Provide the (X, Y) coordinate of the cell's center where the given text is located.  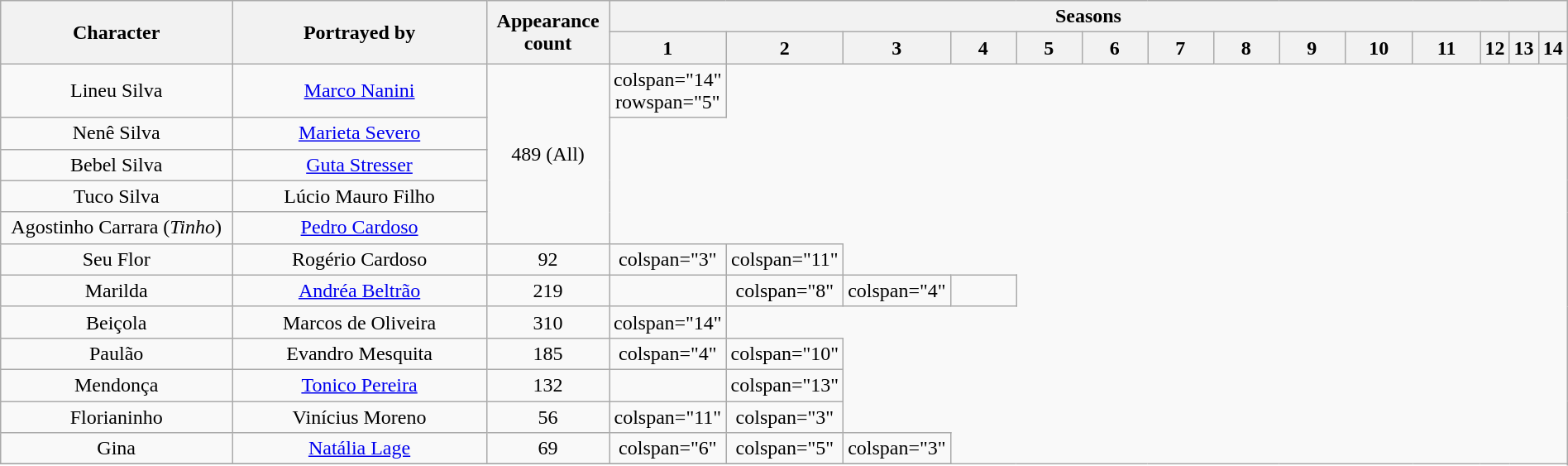
Appearancecount (548, 32)
Marieta Severo (360, 133)
Andréa Beltrão (360, 291)
Marcos de Oliveira (360, 322)
Guta Stresser (360, 165)
colspan="5" (785, 449)
Gina (117, 449)
Florianinho (117, 416)
310 (548, 322)
6 (1115, 48)
colspan="6" (668, 449)
9 (1312, 48)
colspan="14" rowspan="5" (668, 91)
3 (897, 48)
7 (1181, 48)
Vinícius Moreno (360, 416)
132 (548, 385)
Pedro Cardoso (360, 228)
Marco Nanini (360, 91)
Portrayed by (360, 32)
Bebel Silva (117, 165)
185 (548, 353)
12 (1495, 48)
1 (668, 48)
Seasons (1088, 17)
69 (548, 449)
2 (785, 48)
92 (548, 259)
Beiçola (117, 322)
Mendonça (117, 385)
colspan="13" (785, 385)
489 (All) (548, 154)
Nenê Silva (117, 133)
Rogério Cardoso (360, 259)
Natália Lage (360, 449)
5 (1049, 48)
219 (548, 291)
10 (1379, 48)
colspan="10" (785, 353)
56 (548, 416)
colspan="14" (668, 322)
Tuco Silva (117, 196)
Agostinho Carrara (Tinho) (117, 228)
8 (1246, 48)
Character (117, 32)
Evandro Mesquita (360, 353)
Lineu Silva (117, 91)
colspan="8" (785, 291)
11 (1446, 48)
4 (983, 48)
13 (1523, 48)
Lúcio Mauro Filho (360, 196)
Marilda (117, 291)
Paulão (117, 353)
Tonico Pereira (360, 385)
14 (1553, 48)
Seu Flor (117, 259)
